Return the (X, Y) coordinate for the center point of the cell that contains the specified text.  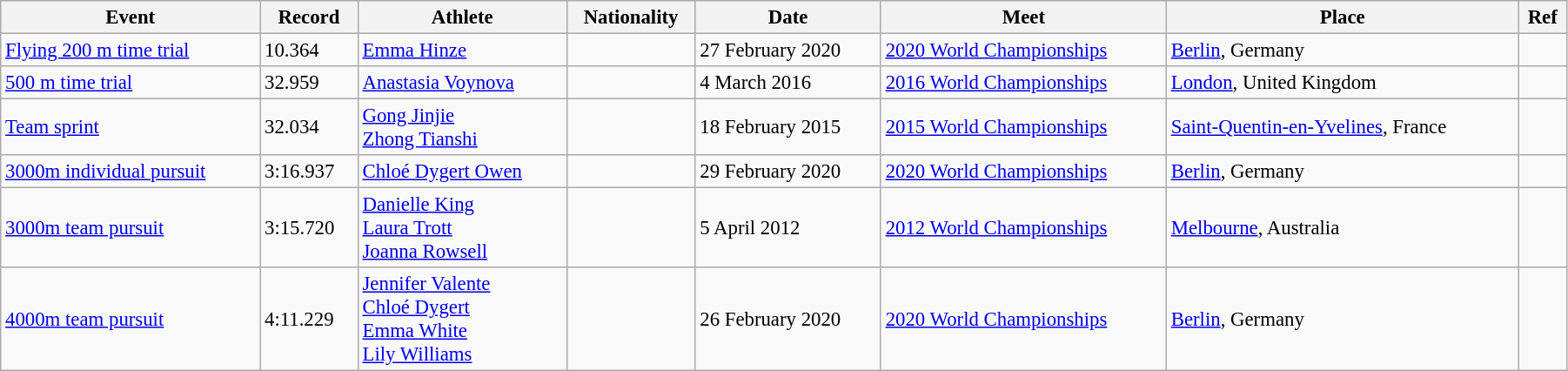
Event (131, 17)
29 February 2020 (788, 172)
500 m time trial (131, 83)
4 March 2016 (788, 83)
3000m team pursuit (131, 228)
London, United Kingdom (1342, 83)
Team sprint (131, 127)
32.959 (309, 83)
Saint-Quentin-en-Yvelines, France (1342, 127)
2015 World Championships (1023, 127)
Gong JinjieZhong Tianshi (462, 127)
Ref (1542, 17)
Danielle KingLaura TrottJoanna Rowsell (462, 228)
10.364 (309, 51)
Meet (1023, 17)
32.034 (309, 127)
3:16.937 (309, 172)
Emma Hinze (462, 51)
Place (1342, 17)
Nationality (631, 17)
Anastasia Voynova (462, 83)
Flying 200 m time trial (131, 51)
Chloé Dygert Owen (462, 172)
27 February 2020 (788, 51)
Athlete (462, 17)
2016 World Championships (1023, 83)
Date (788, 17)
5 April 2012 (788, 228)
18 February 2015 (788, 127)
Melbourne, Australia (1342, 228)
3000m individual pursuit (131, 172)
2012 World Championships (1023, 228)
Record (309, 17)
3:15.720 (309, 228)
